Find where the given text appears and provide that cell's center as (x, y) coordinate. 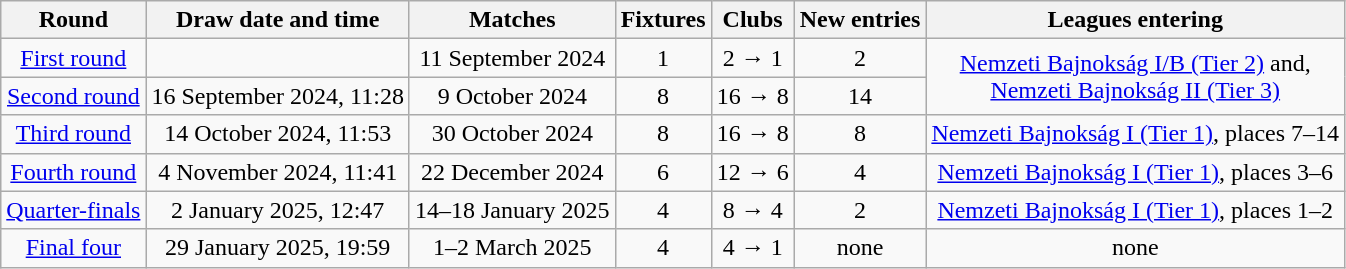
11 September 2024 (512, 58)
Matches (512, 20)
2 → 1 (752, 58)
30 October 2024 (512, 134)
Nemzeti Bajnokság I/B (Tier 2) and,Nemzeti Bajnokság II (Tier 3) (1136, 77)
Final four (74, 248)
14–18 January 2025 (512, 210)
Quarter-finals (74, 210)
Fixtures (663, 20)
First round (74, 58)
Fourth round (74, 172)
2 January 2025, 12:47 (278, 210)
Nemzeti Bajnokság I (Tier 1), places 3–6 (1136, 172)
4 November 2024, 11:41 (278, 172)
Round (74, 20)
16 September 2024, 11:28 (278, 96)
Clubs (752, 20)
9 October 2024 (512, 96)
6 (663, 172)
4 → 1 (752, 248)
Nemzeti Bajnokság I (Tier 1), places 1–2 (1136, 210)
29 January 2025, 19:59 (278, 248)
12 → 6 (752, 172)
22 December 2024 (512, 172)
1 (663, 58)
Third round (74, 134)
1–2 March 2025 (512, 248)
8 → 4 (752, 210)
14 October 2024, 11:53 (278, 134)
14 (860, 96)
Second round (74, 96)
Nemzeti Bajnokság I (Tier 1), places 7–14 (1136, 134)
New entries (860, 20)
Leagues entering (1136, 20)
Draw date and time (278, 20)
